From the cell containing the given text, extract its center point as [X, Y] coordinate. 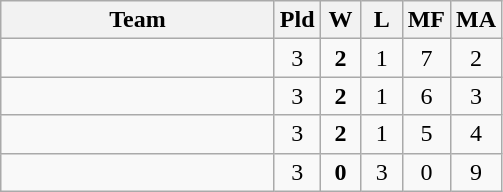
4 [476, 134]
7 [426, 58]
6 [426, 96]
MA [476, 20]
L [382, 20]
5 [426, 134]
MF [426, 20]
9 [476, 172]
W [340, 20]
Pld [297, 20]
Team [138, 20]
